Return (X, Y) of the center of cell containing provided text 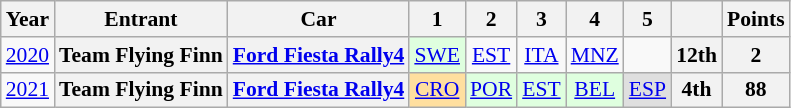
Car (319, 19)
4 (595, 19)
Points (756, 19)
Entrant (141, 19)
Year (28, 19)
POR (491, 90)
2020 (28, 55)
ESP (648, 90)
2021 (28, 90)
88 (756, 90)
4th (696, 90)
12th (696, 55)
CRO (437, 90)
MNZ (595, 55)
ITA (542, 55)
BEL (595, 90)
SWE (437, 55)
3 (542, 19)
1 (437, 19)
5 (648, 19)
